Locate the cell with the specified text and output its [X, Y] center coordinate. 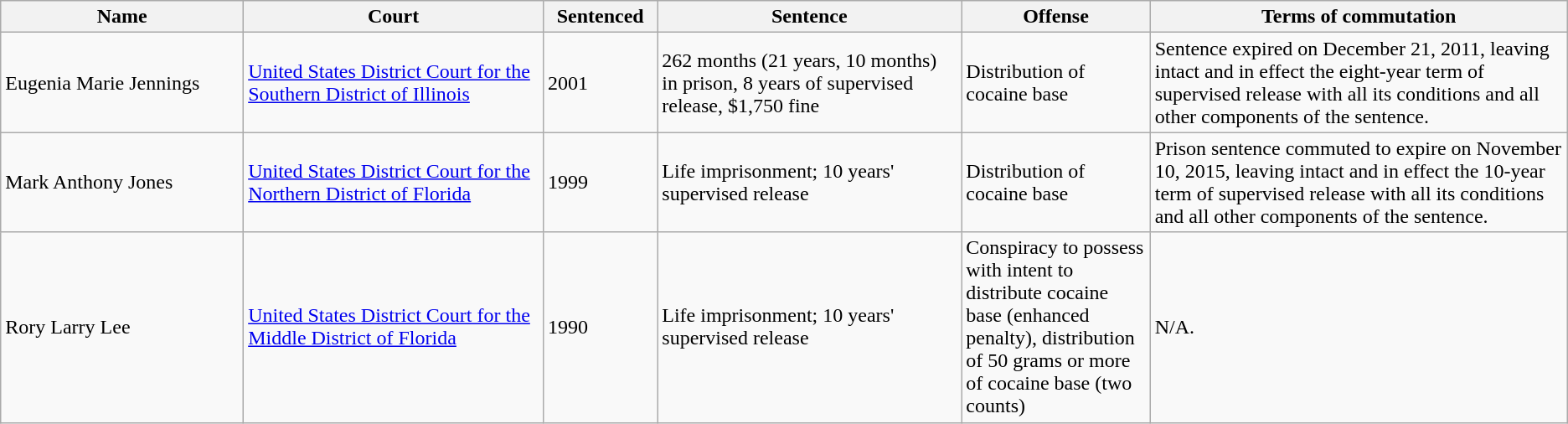
Sentenced [601, 17]
Offense [1055, 17]
N/A. [1359, 327]
United States District Court for the Middle District of Florida [394, 327]
United States District Court for the Southern District of Illinois [394, 82]
Eugenia Marie Jennings [122, 82]
1999 [601, 183]
2001 [601, 82]
Court [394, 17]
262 months (21 years, 10 months) in prison, 8 years of supervised release, $1,750 fine [809, 82]
Terms of commutation [1359, 17]
Name [122, 17]
Rory Larry Lee [122, 327]
1990 [601, 327]
Conspiracy to possess with intent to distribute cocaine base (enhanced penalty), distribution of 50 grams or more of cocaine base (two counts) [1055, 327]
Mark Anthony Jones [122, 183]
Sentence [809, 17]
United States District Court for the Northern District of Florida [394, 183]
